Search for the cell housing the specified text and yield its (x, y) center coordinate. 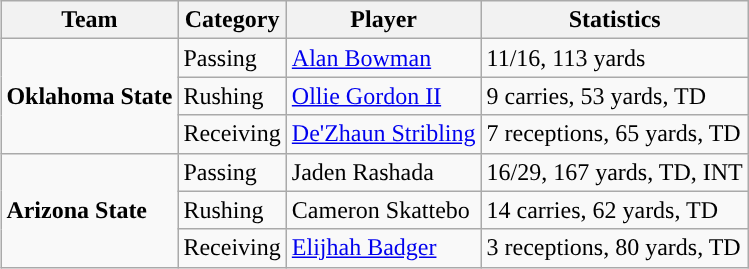
11/16, 113 yards (614, 58)
16/29, 167 yards, TD, INT (614, 172)
Alan Bowman (384, 58)
14 carries, 62 yards, TD (614, 210)
Oklahoma State (90, 96)
3 receptions, 80 yards, TD (614, 248)
Jaden Rashada (384, 172)
Arizona State (90, 210)
9 carries, 53 yards, TD (614, 96)
Statistics (614, 20)
De'Zhaun Stribling (384, 134)
Player (384, 20)
Cameron Skattebo (384, 210)
Ollie Gordon II (384, 96)
Category (232, 20)
Team (90, 20)
Elijhah Badger (384, 248)
7 receptions, 65 yards, TD (614, 134)
